Provide the (x, y) coordinate of the cell's center where the given text is located.  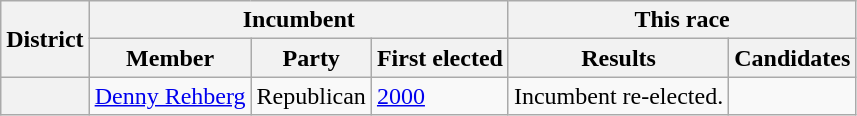
Incumbent (298, 20)
Candidates (792, 58)
Member (170, 58)
Party (311, 58)
This race (682, 20)
District (45, 39)
Incumbent re-elected. (618, 96)
First elected (440, 58)
Results (618, 58)
Republican (311, 96)
Denny Rehberg (170, 96)
2000 (440, 96)
